Output the (x, y) coordinate of the center of the cell containing the given text.  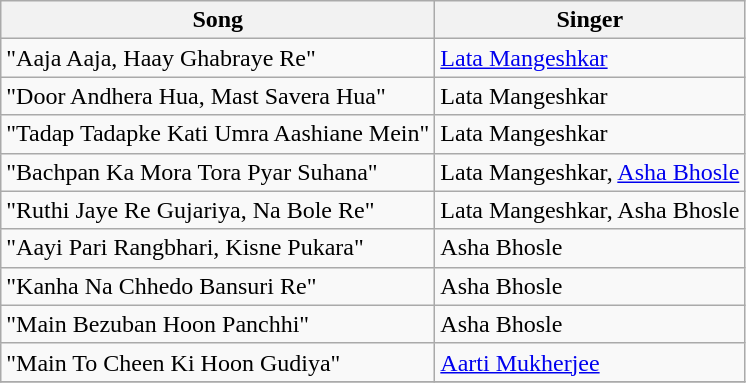
"Door Andhera Hua, Mast Savera Hua" (218, 96)
Song (218, 20)
"Aayi Pari Rangbhari, Kisne Pukara" (218, 248)
"Aaja Aaja, Haay Ghabraye Re" (218, 58)
Singer (590, 20)
"Kanha Na Chhedo Bansuri Re" (218, 286)
Aarti Mukherjee (590, 362)
"Main To Cheen Ki Hoon Gudiya" (218, 362)
"Main Bezuban Hoon Panchhi" (218, 324)
"Tadap Tadapke Kati Umra Aashiane Mein" (218, 134)
"Ruthi Jaye Re Gujariya, Na Bole Re" (218, 210)
"Bachpan Ka Mora Tora Pyar Suhana" (218, 172)
